Provide the [x, y] coordinate of the cell's center where the given text is located.  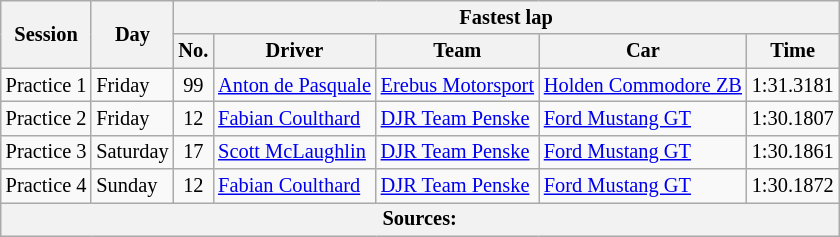
99 [194, 85]
Scott McLaughlin [294, 152]
Practice 3 [46, 152]
Driver [294, 51]
No. [194, 51]
Car [643, 51]
Holden Commodore ZB [643, 85]
Fastest lap [506, 17]
Practice 4 [46, 186]
Sunday [132, 186]
Sources: [420, 219]
1:31.3181 [793, 85]
Time [793, 51]
Anton de Pasquale [294, 85]
Practice 1 [46, 85]
Erebus Motorsport [458, 85]
17 [194, 152]
1:30.1861 [793, 152]
Day [132, 34]
Saturday [132, 152]
1:30.1872 [793, 186]
Practice 2 [46, 118]
Team [458, 51]
1:30.1807 [793, 118]
Session [46, 34]
